Pinpoint the cell where the given text exists, returning its (X, Y) midpoint coordinate. 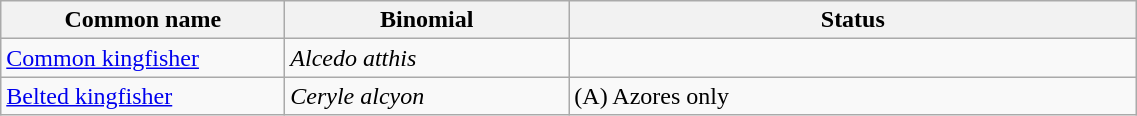
Alcedo atthis (427, 58)
Status (853, 20)
Common kingfisher (143, 58)
Ceryle alcyon (427, 96)
Binomial (427, 20)
Belted kingfisher (143, 96)
(A) Azores only (853, 96)
Common name (143, 20)
